Search for the cell housing the specified text and yield its (x, y) center coordinate. 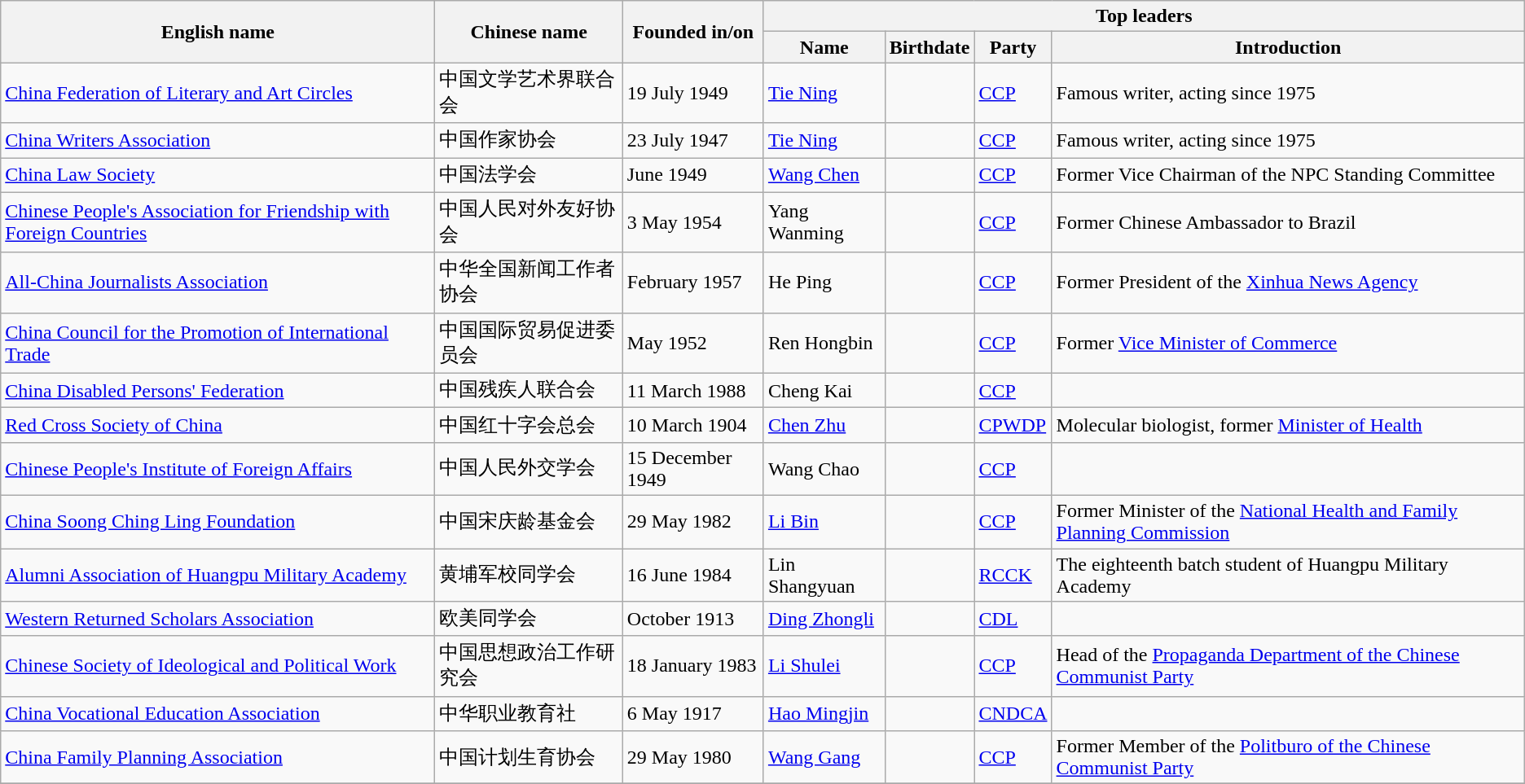
中国残疾人联合会 (529, 391)
English name (218, 32)
中国计划生育协会 (529, 757)
23 July 1947 (692, 140)
黄埔军校同学会 (529, 575)
Chen Zhu (824, 425)
Wang Gang (824, 757)
中国国际贸易促进委员会 (529, 343)
Chinese Society of Ideological and Political Work (218, 666)
Former Vice Minister of Commerce (1288, 343)
Ding Zhongli (824, 619)
Founded in/on (692, 32)
China Law Society (218, 176)
Name (824, 47)
Yang Wanming (824, 222)
China Writers Association (218, 140)
Red Cross Society of China (218, 425)
Former Member of the Politburo of the Chinese Communist Party (1288, 757)
Party (1013, 47)
CPWDP (1013, 425)
CDL (1013, 619)
June 1949 (692, 176)
Former Vice Chairman of the NPC Standing Committee (1288, 176)
RCCK (1013, 575)
China Family Planning Association (218, 757)
Molecular biologist, former Minister of Health (1288, 425)
China Vocational Education Association (218, 713)
中国人民外交学会 (529, 469)
16 June 1984 (692, 575)
October 1913 (692, 619)
Chinese name (529, 32)
He Ping (824, 283)
Former President of the Xinhua News Agency (1288, 283)
China Soong Ching Ling Foundation (218, 521)
Head of the Propaganda Department of the Chinese Communist Party (1288, 666)
Top leaders (1144, 16)
6 May 1917 (692, 713)
Alumni Association of Huangpu Military Academy (218, 575)
Cheng Kai (824, 391)
中国宋庆龄基金会 (529, 521)
Western Returned Scholars Association (218, 619)
CNDCA (1013, 713)
Chinese People's Institute of Foreign Affairs (218, 469)
Li Bin (824, 521)
Introduction (1288, 47)
Wang Chen (824, 176)
中国思想政治工作研究会 (529, 666)
15 December 1949 (692, 469)
中华职业教育社 (529, 713)
中华全国新闻工作者协会 (529, 283)
19 July 1949 (692, 93)
Lin Shangyuan (824, 575)
中国文学艺术界联合会 (529, 93)
10 March 1904 (692, 425)
Wang Chao (824, 469)
中国人民对外友好协会 (529, 222)
中国作家协会 (529, 140)
Hao Mingjin (824, 713)
China Federation of Literary and Art Circles (218, 93)
Birthdate (930, 47)
Li Shulei (824, 666)
Former Chinese Ambassador to Brazil (1288, 222)
Chinese People's Association for Friendship with Foreign Countries (218, 222)
3 May 1954 (692, 222)
China Disabled Persons' Federation (218, 391)
欧美同学会 (529, 619)
The eighteenth batch student of Huangpu Military Academy (1288, 575)
29 May 1980 (692, 757)
February 1957 (692, 283)
All-China Journalists Association (218, 283)
Ren Hongbin (824, 343)
China Council for the Promotion of International Trade (218, 343)
29 May 1982 (692, 521)
11 March 1988 (692, 391)
18 January 1983 (692, 666)
May 1952 (692, 343)
中国红十字会总会 (529, 425)
中国法学会 (529, 176)
Former Minister of the National Health and Family Planning Commission (1288, 521)
